Capture the cell that displays the provided text and extract its [x, y] central coordinate. 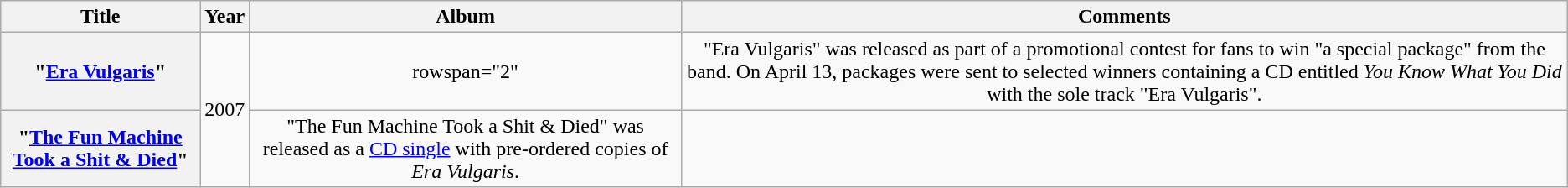
Year [224, 17]
"Era Vulgaris" [101, 71]
"The Fun Machine Took a Shit & Died" was released as a CD single with pre-ordered copies of Era Vulgaris. [466, 149]
Title [101, 17]
2007 [224, 110]
Album [466, 17]
rowspan="2" [466, 71]
Comments [1124, 17]
"The Fun Machine Took a Shit & Died" [101, 149]
